Find where the given text appears and provide that cell's center as (X, Y) coordinate. 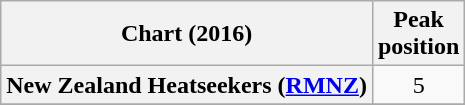
Chart (2016) (187, 34)
Peak position (418, 34)
5 (418, 85)
New Zealand Heatseekers (RMNZ) (187, 85)
